Capture the cell that displays the provided text and extract its (x, y) central coordinate. 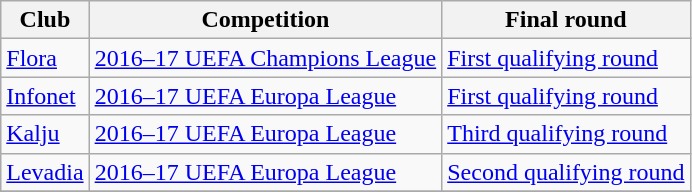
Levadia (45, 172)
Competition (266, 20)
Flora (45, 58)
Kalju (45, 134)
2016–17 UEFA Champions League (266, 58)
Second qualifying round (566, 172)
Infonet (45, 96)
Club (45, 20)
Final round (566, 20)
Third qualifying round (566, 134)
